Output the [X, Y] coordinate of the center of the cell containing the given text.  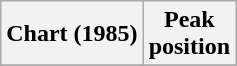
Peakposition [189, 34]
Chart (1985) [72, 34]
